Extract the [X, Y] coordinate from the center of the cell holding the provided text.  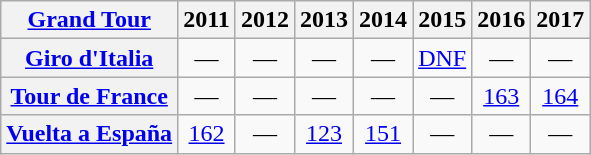
2016 [502, 20]
2014 [384, 20]
DNF [442, 58]
123 [324, 134]
Tour de France [90, 96]
Giro d'Italia [90, 58]
151 [384, 134]
2011 [207, 20]
2015 [442, 20]
Grand Tour [90, 20]
163 [502, 96]
2017 [560, 20]
Vuelta a España [90, 134]
2012 [264, 20]
162 [207, 134]
164 [560, 96]
2013 [324, 20]
